Detect which cell encompasses the target text, then output its (x, y) center coordinate. 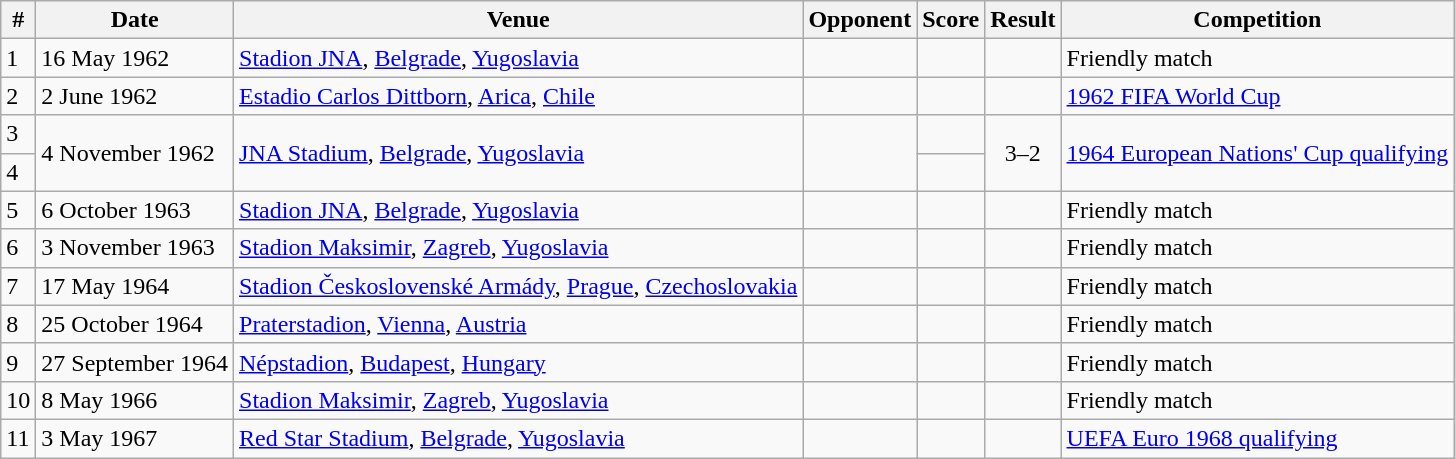
10 (18, 400)
6 October 1963 (135, 210)
6 (18, 248)
Praterstadion, Vienna, Austria (518, 324)
Date (135, 20)
3 November 1963 (135, 248)
5 (18, 210)
1 (18, 58)
Red Star Stadium, Belgrade, Yugoslavia (518, 438)
UEFA Euro 1968 qualifying (1258, 438)
1964 European Nations' Cup qualifying (1258, 153)
JNA Stadium, Belgrade, Yugoslavia (518, 153)
1962 FIFA World Cup (1258, 96)
17 May 1964 (135, 286)
# (18, 20)
8 (18, 324)
27 September 1964 (135, 362)
Competition (1258, 20)
Stadion Československé Armády, Prague, Czechoslovakia (518, 286)
25 October 1964 (135, 324)
16 May 1962 (135, 58)
4 (18, 172)
3 (18, 134)
11 (18, 438)
2 (18, 96)
Score (951, 20)
Népstadion, Budapest, Hungary (518, 362)
2 June 1962 (135, 96)
Venue (518, 20)
4 November 1962 (135, 153)
Estadio Carlos Dittborn, Arica, Chile (518, 96)
Opponent (860, 20)
7 (18, 286)
9 (18, 362)
8 May 1966 (135, 400)
3–2 (1023, 153)
3 May 1967 (135, 438)
Result (1023, 20)
